For the text-containing cell, return its midpoint in [X, Y] coordinate format. 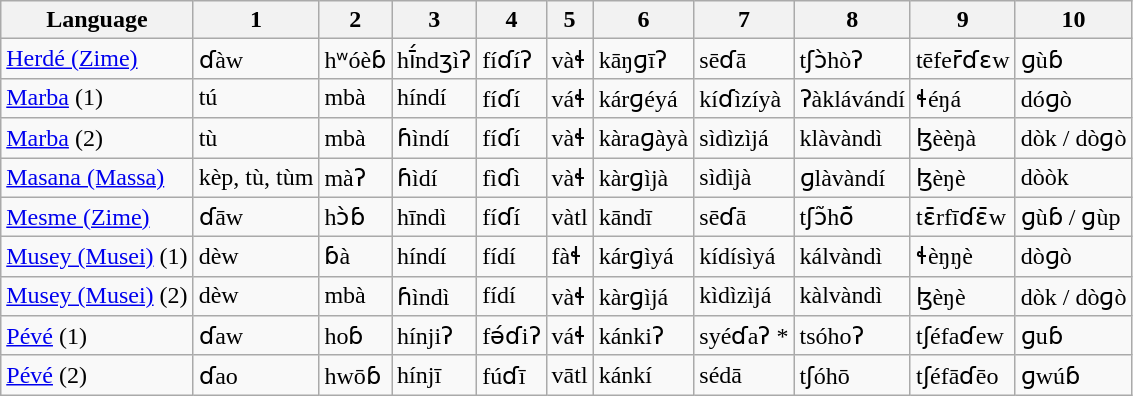
Musey (Musei) (1) [97, 257]
6 [644, 20]
ɮèèŋà [962, 138]
kídísìyá [744, 257]
syéɗaʔ * [744, 336]
dòòk [1074, 178]
kìdìzìjá [744, 296]
7 [744, 20]
1 [256, 20]
ɦìdí [434, 178]
Pévé (1) [97, 336]
tʃéfāɗēo [962, 375]
Herdé (Zime) [97, 59]
sédā [744, 375]
tʃóhō [852, 375]
hoɓ [356, 336]
2 [356, 20]
tʃéfaɗew [962, 336]
hínjī [434, 375]
kárɡìyá [644, 257]
kèp, tù, tùm [256, 178]
vàtl [570, 217]
kāŋɡīʔ [644, 59]
ɡùɓ [1074, 59]
ʔàklávándí [852, 98]
tsóhoʔ [852, 336]
tú [256, 98]
tʃɔ̃hō̃ [852, 217]
10 [1074, 20]
ɡuɓ [1074, 336]
tʃɔ̀hòʔ [852, 59]
dóɡò [1074, 98]
3 [434, 20]
ɡlàvàndí [852, 178]
Mesme (Zime) [97, 217]
kárɡéyá [644, 98]
Pévé (2) [97, 375]
kíɗìzíyà [744, 98]
8 [852, 20]
kàrɡìjà [644, 178]
Musey (Musei) (2) [97, 296]
hɔ̀ɓ [356, 217]
ɗao [256, 375]
sìdìjà [744, 178]
sìdìzìjá [744, 138]
fə́ɗiʔ [512, 336]
tɛ̄rfīɗɛ̄w [962, 217]
kāndī [644, 217]
kàlvàndì [852, 296]
kánkiʔ [644, 336]
tēfer̄ɗɛw [962, 59]
kánkí [644, 375]
hīndì [434, 217]
fíɗíʔ [512, 59]
ɬéŋá [962, 98]
màʔ [356, 178]
Marba (1) [97, 98]
kàrɡìjá [644, 296]
9 [962, 20]
ɗaw [256, 336]
ɡùɓ / ɡùp [1074, 217]
4 [512, 20]
ɗāw [256, 217]
hínjiʔ [434, 336]
hī́ndʒìʔ [434, 59]
ɬèŋŋè [962, 257]
vātl [570, 375]
Masana (Massa) [97, 178]
kàraɡàyà [644, 138]
klàvàndì [852, 138]
ɡwúɓ [1074, 375]
fàɬ [570, 257]
ɓà [356, 257]
ɗàw [256, 59]
fúɗī [512, 375]
Language [97, 20]
kálvàndì [852, 257]
ɦìndí [434, 138]
Marba (2) [97, 138]
dòɡò [1074, 257]
5 [570, 20]
tù [256, 138]
fìɗì [512, 178]
ɦìndì [434, 296]
hʷóèɓ [356, 59]
hwōɓ [356, 375]
